Locate the cell with the specified text and output its [X, Y] center coordinate. 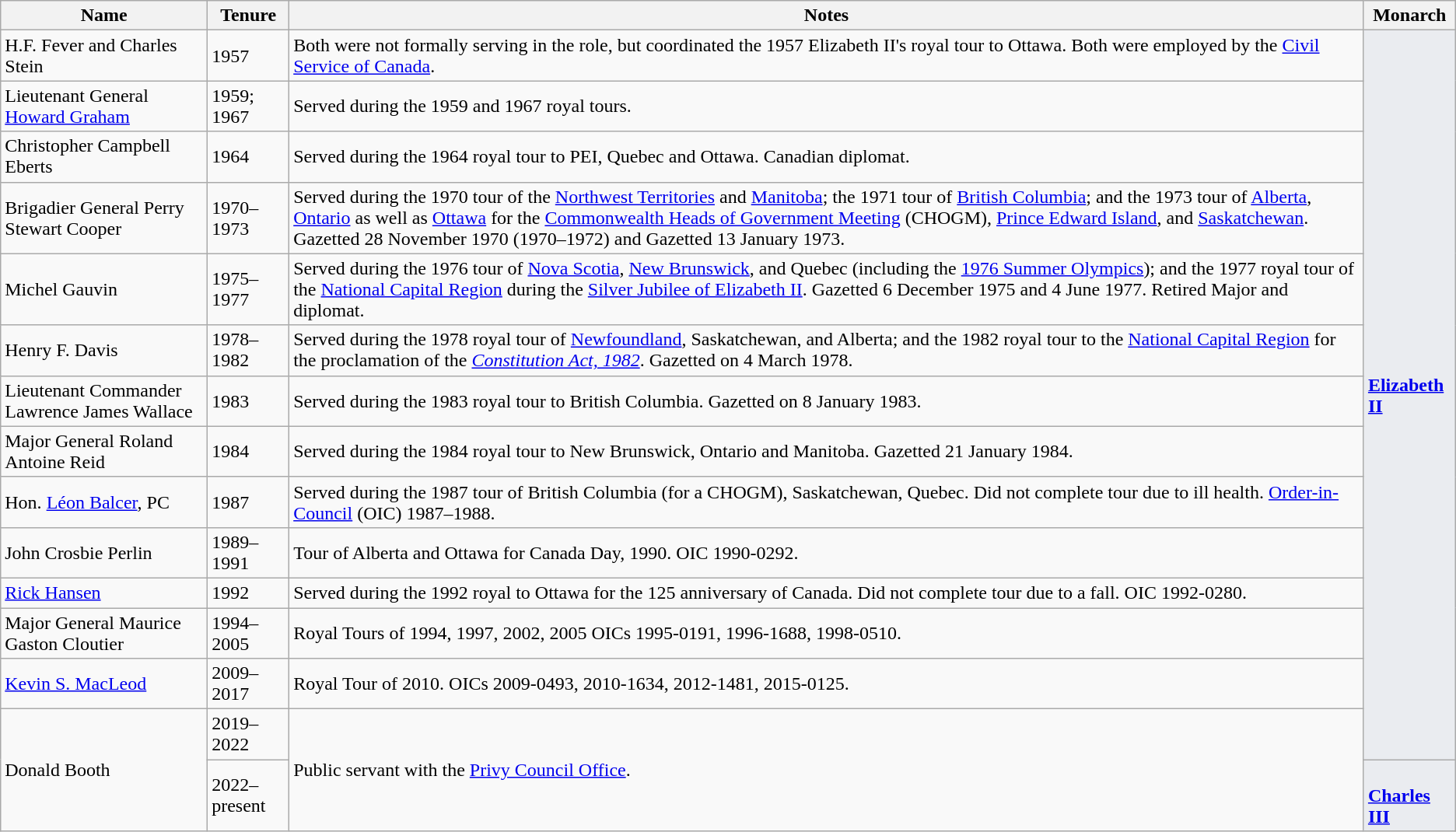
1975–1977 [249, 289]
Michel Gauvin [104, 289]
Major General Roland Antoine Reid [104, 451]
Christopher Campbell Eberts [104, 157]
Henry F. Davis [104, 350]
Name [104, 16]
Kevin S. MacLeod [104, 684]
Lieutenant General Howard Graham [104, 106]
Served during the 1984 royal tour to New Brunswick, Ontario and Manitoba. Gazetted 21 January 1984. [827, 451]
Served during the 1992 royal to Ottawa for the 125 anniversary of Canada. Did not complete tour due to a fall. OIC 1992-0280. [827, 593]
Served during the 1964 royal tour to PEI, Quebec and Ottawa. Canadian diplomat. [827, 157]
Public servant with the Privy Council Office. [827, 770]
1964 [249, 157]
Served during the 1959 and 1967 royal tours. [827, 106]
2019–2022 [249, 734]
John Crosbie Perlin [104, 552]
Royal Tour of 2010. OICs 2009-0493, 2010-1634, 2012-1481, 2015-0125. [827, 684]
1978–1982 [249, 350]
Served during the 1983 royal tour to British Columbia. Gazetted on 8 January 1983. [827, 401]
Royal Tours of 1994, 1997, 2002, 2005 OICs 1995-0191, 1996-1688, 1998-0510. [827, 633]
Hon. Léon Balcer, PC [104, 502]
Donald Booth [104, 770]
1989–1991 [249, 552]
Charles III [1409, 795]
Tenure [249, 16]
2022–present [249, 795]
1983 [249, 401]
Lieutenant Commander Lawrence James Wallace [104, 401]
Major General Maurice Gaston Cloutier [104, 633]
1959; 1967 [249, 106]
Rick Hansen [104, 593]
Notes [827, 16]
1992 [249, 593]
Brigadier General Perry Stewart Cooper [104, 218]
H.F. Fever and Charles Stein [104, 56]
1994–2005 [249, 633]
1987 [249, 502]
Tour of Alberta and Ottawa for Canada Day, 1990. OIC 1990-0292. [827, 552]
2009–2017 [249, 684]
1984 [249, 451]
1957 [249, 56]
1970–1973 [249, 218]
Monarch [1409, 16]
Elizabeth II [1409, 395]
